Search for the cell housing the specified text and yield its [X, Y] center coordinate. 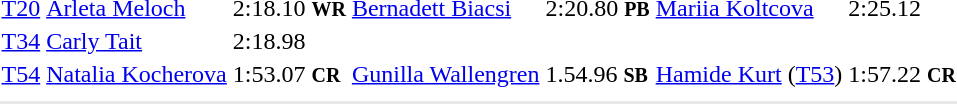
T34 [21, 41]
1:53.07 CR [289, 74]
1.54.96 SB [598, 74]
Hamide Kurt (T53) [749, 74]
T54 [21, 74]
Gunilla Wallengren [446, 74]
Natalia Kocherova [137, 74]
2:18.98 [289, 41]
Carly Tait [137, 41]
